Capture the cell that displays the provided text and extract its [X, Y] central coordinate. 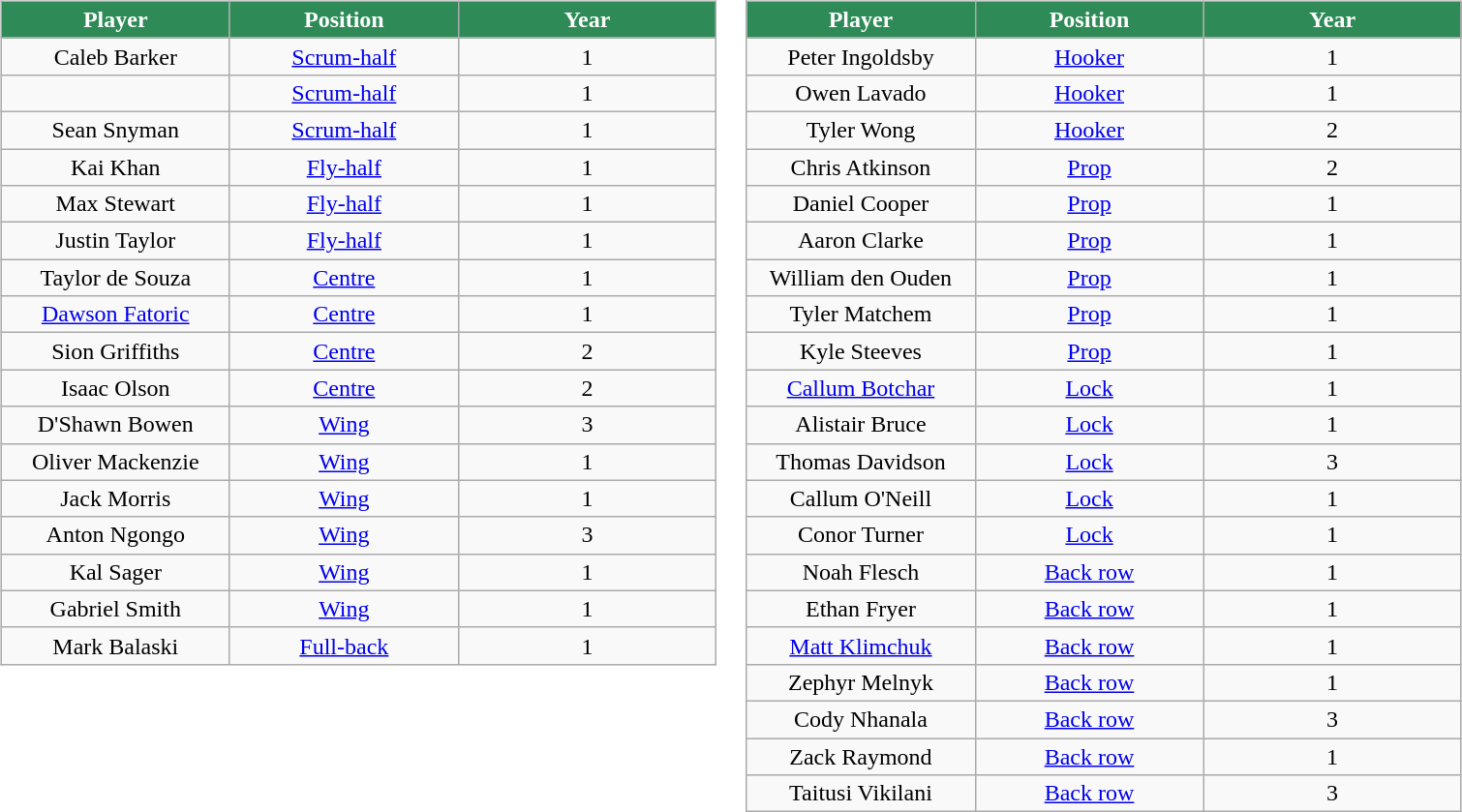
William den Ouden [861, 278]
Conor Turner [861, 535]
Justin Taylor [115, 241]
Jack Morris [115, 498]
Owen Lavado [861, 93]
Kal Sager [115, 572]
Noah Flesch [861, 572]
Alistair Bruce [861, 425]
Aaron Clarke [861, 241]
Isaac Olson [115, 388]
Oliver Mackenzie [115, 462]
Max Stewart [115, 204]
Gabriel Smith [115, 609]
Dawson Fatoric [115, 315]
Anton Ngongo [115, 535]
Ethan Fryer [861, 609]
Caleb Barker [115, 56]
Daniel Cooper [861, 204]
Chris Atkinson [861, 167]
Kyle Steeves [861, 351]
Matt Klimchuk [861, 646]
Callum Botchar [861, 388]
Tyler Matchem [861, 315]
Zack Raymond [861, 756]
Cody Nhanala [861, 719]
Mark Balaski [115, 646]
Sion Griffiths [115, 351]
Peter Ingoldsby [861, 56]
Taitusi Vikilani [861, 794]
Sean Snyman [115, 130]
D'Shawn Bowen [115, 425]
Tyler Wong [861, 130]
Callum O'Neill [861, 498]
Thomas Davidson [861, 462]
Zephyr Melnyk [861, 682]
Kai Khan [115, 167]
Full-back [344, 646]
Taylor de Souza [115, 278]
